Return [x, y] of the center of cell containing provided text 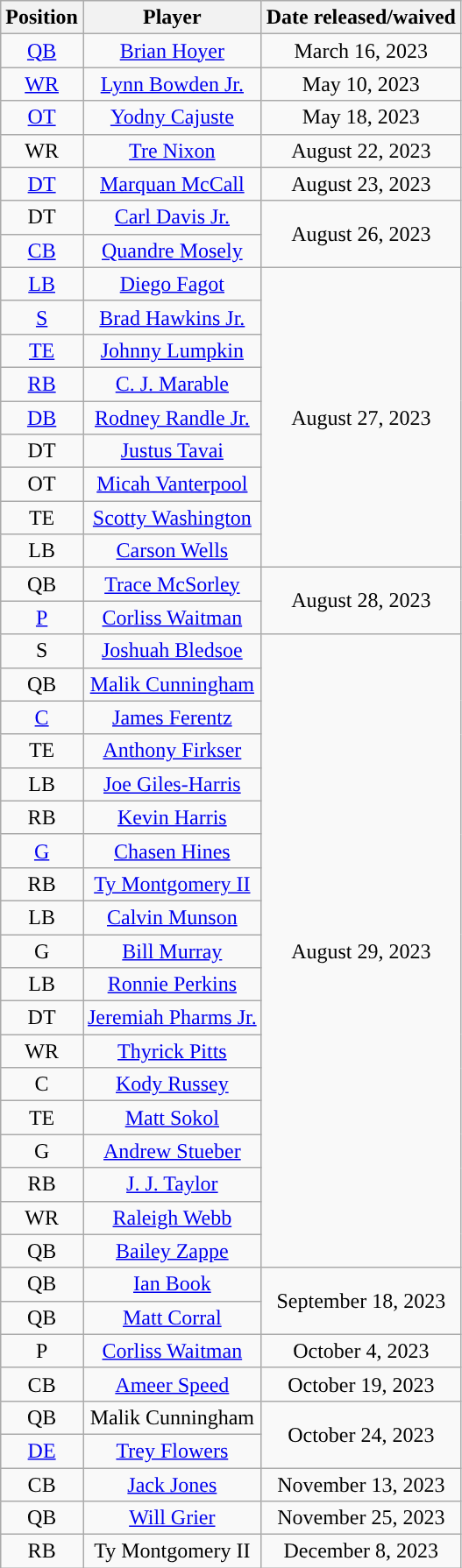
Kevin Harris [172, 817]
Brad Hawkins Jr. [172, 317]
August 29, 2023 [361, 951]
Ian Book [172, 1284]
Trey Flowers [172, 1451]
December 8, 2023 [361, 1551]
Yodny Cajuste [172, 117]
Bill Murray [172, 950]
Justus Tavai [172, 451]
Carl Davis Jr. [172, 217]
May 18, 2023 [361, 117]
September 18, 2023 [361, 1301]
Joe Giles-Harris [172, 784]
Player [172, 18]
Matt Corral [172, 1317]
Carson Wells [172, 551]
Diego Fagot [172, 284]
Quandre Mosely [172, 251]
Johnny Lumpkin [172, 350]
Date released/waived [361, 18]
Marquan McCall [172, 184]
Bailey Zappe [172, 1251]
Rodney Randle Jr. [172, 418]
October 19, 2023 [361, 1384]
Ameer Speed [172, 1384]
October 24, 2023 [361, 1434]
October 4, 2023 [361, 1351]
Micah Vanterpool [172, 484]
Jeremiah Pharms Jr. [172, 1018]
Lynn Bowden Jr. [172, 84]
Matt Sokol [172, 1118]
Will Grier [172, 1518]
James Ferentz [172, 717]
November 13, 2023 [361, 1485]
C. J. Marable [172, 384]
March 16, 2023 [361, 51]
Trace McSorley [172, 584]
Jack Jones [172, 1485]
Calvin Munson [172, 917]
Brian Hoyer [172, 51]
August 28, 2023 [361, 601]
August 23, 2023 [361, 184]
DB [42, 418]
J. J. Taylor [172, 1184]
August 22, 2023 [361, 151]
Thyrick Pitts [172, 1051]
August 26, 2023 [361, 234]
Kody Russey [172, 1084]
DE [42, 1451]
May 10, 2023 [361, 84]
Position [42, 18]
Andrew Stueber [172, 1151]
Scotty Washington [172, 518]
November 25, 2023 [361, 1518]
Chasen Hines [172, 851]
Raleigh Webb [172, 1218]
August 27, 2023 [361, 417]
Joshuah Bledsoe [172, 651]
Anthony Firkser [172, 751]
Tre Nixon [172, 151]
Ronnie Perkins [172, 985]
